From the cell containing the given text, extract its center point as (x, y) coordinate. 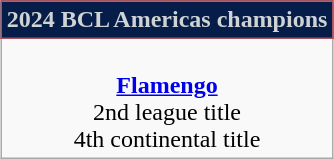
Flamengo 2nd league title4th continental title (167, 98)
2024 BCL Americas champions (167, 20)
